Provide the [X, Y] coordinate of the cell's center where the given text is located.  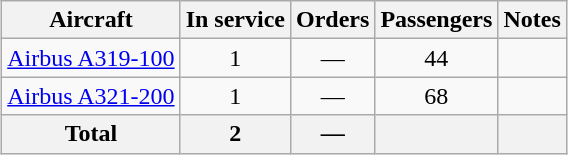
Passengers [436, 20]
68 [436, 96]
Orders [332, 20]
Total [91, 134]
In service [235, 20]
Airbus A321-200 [91, 96]
Airbus A319-100 [91, 58]
2 [235, 134]
Aircraft [91, 20]
44 [436, 58]
Notes [532, 20]
